Return [x, y] of the center of cell containing provided text 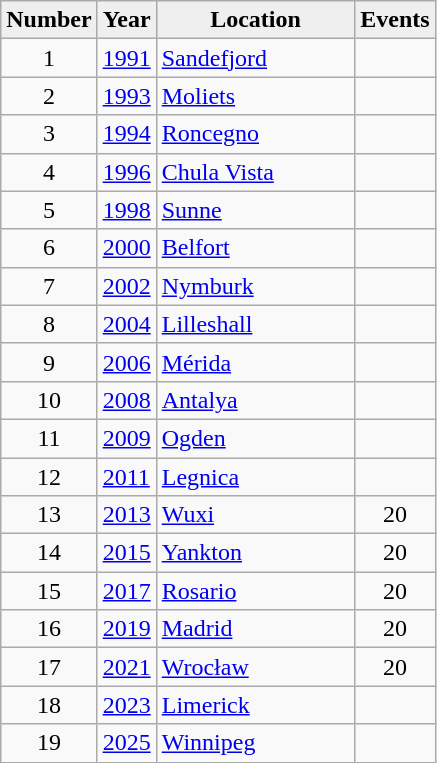
2015 [126, 553]
Mérida [256, 362]
1994 [126, 134]
Antalya [256, 400]
2013 [126, 515]
Wuxi [256, 515]
8 [49, 324]
Winnipeg [256, 743]
Rosario [256, 591]
10 [49, 400]
19 [49, 743]
Lilleshall [256, 324]
7 [49, 286]
2011 [126, 477]
16 [49, 629]
2000 [126, 248]
18 [49, 705]
Ogden [256, 438]
2025 [126, 743]
12 [49, 477]
9 [49, 362]
2002 [126, 286]
Sunne [256, 210]
Belfort [256, 248]
Nymburk [256, 286]
4 [49, 172]
Location [256, 20]
5 [49, 210]
11 [49, 438]
6 [49, 248]
Chula Vista [256, 172]
2021 [126, 667]
14 [49, 553]
2019 [126, 629]
17 [49, 667]
1993 [126, 96]
15 [49, 591]
Year [126, 20]
1991 [126, 58]
3 [49, 134]
1998 [126, 210]
2006 [126, 362]
Moliets [256, 96]
1996 [126, 172]
Legnica [256, 477]
2023 [126, 705]
Wrocław [256, 667]
13 [49, 515]
2009 [126, 438]
Number [49, 20]
Madrid [256, 629]
Yankton [256, 553]
Sandefjord [256, 58]
1 [49, 58]
Roncegno [256, 134]
Events [395, 20]
2 [49, 96]
2017 [126, 591]
2004 [126, 324]
Limerick [256, 705]
2008 [126, 400]
